Detect which cell encompasses the target text, then output its [x, y] center coordinate. 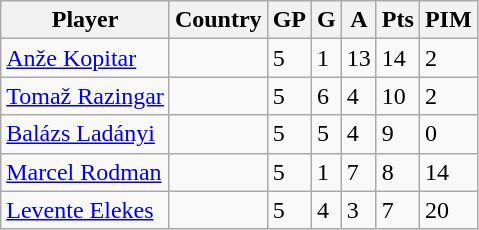
Player [86, 20]
3 [358, 210]
8 [398, 172]
10 [398, 96]
9 [398, 134]
Pts [398, 20]
PIM [448, 20]
0 [448, 134]
13 [358, 58]
A [358, 20]
Balázs Ladányi [86, 134]
Marcel Rodman [86, 172]
Anže Kopitar [86, 58]
Country [218, 20]
Levente Elekes [86, 210]
G [327, 20]
GP [289, 20]
Tomaž Razingar [86, 96]
20 [448, 210]
6 [327, 96]
